For the text-containing cell, return its midpoint in (X, Y) coordinate format. 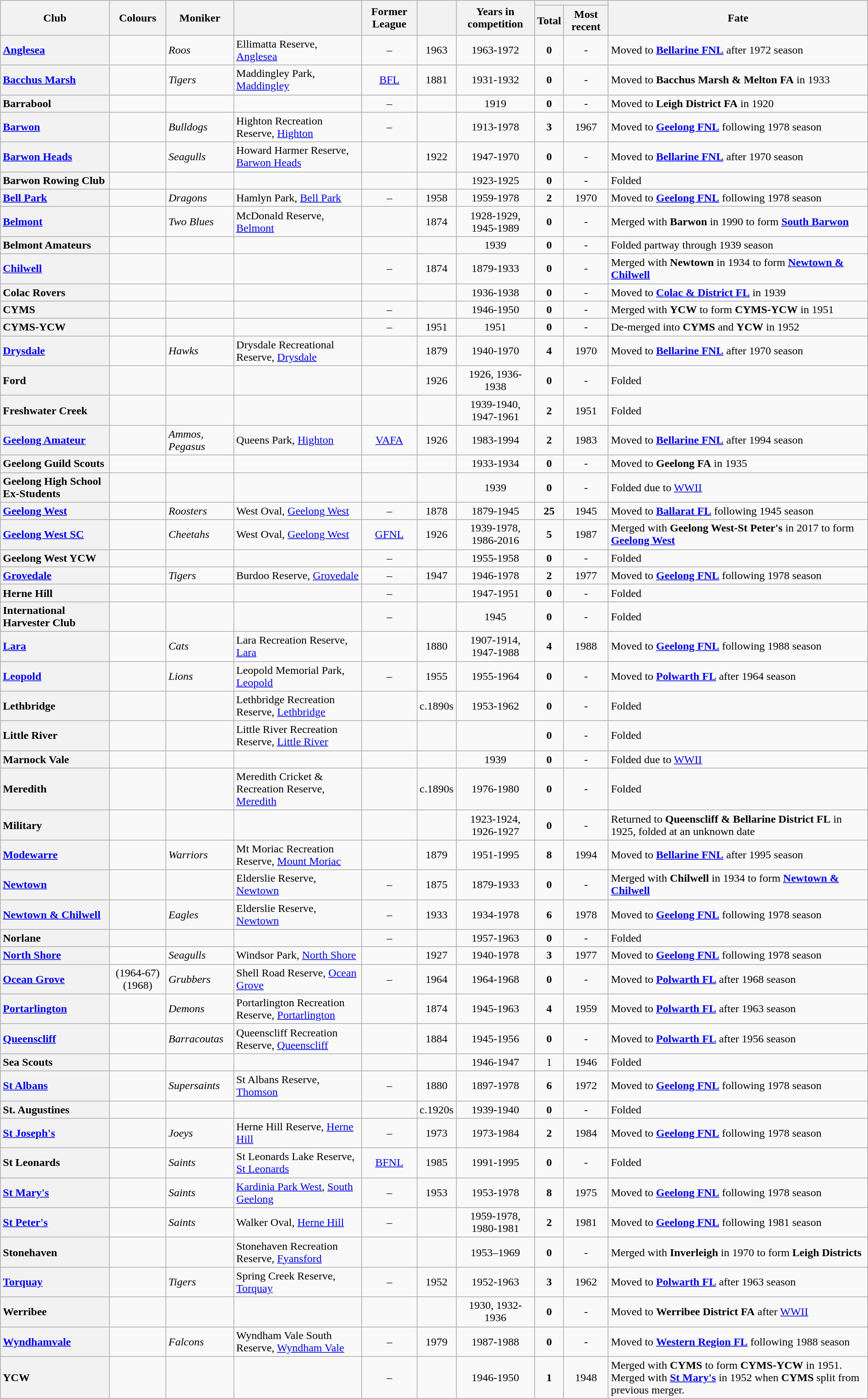
Norlane (55, 938)
Little River Recreation Reserve, Little River (298, 736)
BFL (389, 80)
Merged with CYMS to form CYMS-YCW in 1951. Merged with St Mary's in 1952 when CYMS split from previous merger. (738, 1377)
Freshwater Creek (55, 410)
Merged with Chilwell in 1934 to form Newtown & Chilwell (738, 884)
1987 (586, 535)
Moved to Bellarine FNL after 1994 season (738, 440)
1927 (437, 955)
Little River (55, 736)
Marnock Vale (55, 759)
Belmont (55, 222)
Sea Scouts (55, 1062)
Anglesea (55, 50)
Moved to Leigh District FA in 1920 (738, 103)
Lara (55, 646)
Moved to Bacchus Marsh & Melton FA in 1933 (738, 80)
Years in competition (495, 18)
McDonald Reserve, Belmont (298, 222)
Leopold (55, 676)
Stonehaven Recreation Reserve, Fyansford (298, 1253)
Ammos, Pegasus (200, 440)
Drysdale (55, 351)
1959-1978, 1980-1981 (495, 1222)
St Peter's (55, 1222)
Moved to Geelong FNL following 1988 season (738, 646)
Stonehaven (55, 1253)
Cats (200, 646)
1926, 1936-1938 (495, 381)
Belmont Amateurs (55, 245)
Moved to Geelong FNL following 1981 season (738, 1222)
1953-1962 (495, 706)
1945-1956 (495, 1038)
1945-1963 (495, 1009)
Moved to Geelong FA in 1935 (738, 464)
1958 (437, 198)
1884 (437, 1038)
Torquay (55, 1282)
25 (549, 511)
Walker Oval, Herne Hill (298, 1222)
Bell Park (55, 198)
Mt Moriac Recreation Reserve, Mount Moriac (298, 855)
Moved to Polwarth FL after 1956 season (738, 1038)
Barracoutas (200, 1038)
Chilwell (55, 268)
Newtown & Chilwell (55, 915)
1979 (437, 1341)
1976-1980 (495, 789)
Supersaints (200, 1086)
1947-1970 (495, 157)
St Albans Reserve, Thomson (298, 1086)
1967 (586, 127)
Warriors (200, 855)
Moved to Polwarth FL after 1964 season (738, 676)
St Leonards Lake Reserve, St Leonards (298, 1163)
Folded partway through 1939 season (738, 245)
Windsor Park, North Shore (298, 955)
1984 (586, 1133)
Moniker (200, 18)
Howard Harmer Reserve, Barwon Heads (298, 157)
Wyndhamvale (55, 1341)
Moved to Polwarth FL after 1968 season (738, 979)
1955 (437, 676)
Colours (138, 18)
Demons (200, 1009)
1972 (586, 1086)
1939-1978, 1986-2016 (495, 535)
YCW (55, 1377)
1934-1978 (495, 915)
Moved to Bellarine FNL after 1972 season (738, 50)
1907-1914, 1947-1988 (495, 646)
Merged with Newtown in 1934 to form Newtown & Chilwell (738, 268)
BFNL (389, 1163)
1933 (437, 915)
Roos (200, 50)
Queenscliff (55, 1038)
1940-1978 (495, 955)
Bulldogs (200, 127)
Most recent (586, 20)
1931-1932 (495, 80)
1952-1963 (495, 1282)
1959 (586, 1009)
1923-1925 (495, 180)
1991-1995 (495, 1163)
1913-1978 (495, 127)
St Mary's (55, 1193)
1881 (437, 80)
Club (55, 18)
Herne Hill (55, 593)
1923-1924, 1926-1927 (495, 825)
Burdoo Reserve, Grovedale (298, 575)
Kardinia Park West, South Geelong (298, 1193)
Geelong West SC (55, 535)
Ellimatta Reserve, Anglesea (298, 50)
1948 (586, 1377)
1994 (586, 855)
1955-1958 (495, 558)
Drysdale Recreational Reserve, Drysdale (298, 351)
Geelong West YCW (55, 558)
Hamlyn Park, Bell Park (298, 198)
c.1920s (437, 1109)
St Albans (55, 1086)
1963-1972 (495, 50)
1964-1968 (495, 979)
Shell Road Reserve, Ocean Grove (298, 979)
Total (549, 20)
Highton Recreation Reserve, Highton (298, 127)
Roosters (200, 511)
Herne Hill Reserve, Herne Hill (298, 1133)
Ocean Grove (55, 979)
1930, 1932-1936 (495, 1312)
1959-1978 (495, 198)
Moved to Western Region FL following 1988 season (738, 1341)
Merged with Inverleigh in 1970 to form Leigh Districts (738, 1253)
Grovedale (55, 575)
Two Blues (200, 222)
Dragons (200, 198)
Spring Creek Reserve, Torquay (298, 1282)
Queens Park, Highton (298, 440)
5 (549, 535)
Merged with YCW to form CYMS-YCW in 1951 (738, 310)
1939-1940, 1947-1961 (495, 410)
Maddingley Park, Maddingley (298, 80)
Wyndham Vale South Reserve, Wyndham Vale (298, 1341)
1983 (586, 440)
1957-1963 (495, 938)
1919 (495, 103)
1897-1978 (495, 1086)
1955-1964 (495, 676)
1978 (586, 915)
Returned to Queenscliff & Bellarine District FL in 1925, folded at an unknown date (738, 825)
1878 (437, 511)
1964 (437, 979)
Meredith (55, 789)
1985 (437, 1163)
Fate (738, 18)
Lethbridge (55, 706)
CYMS (55, 310)
Moved to Ballarat FL following 1945 season (738, 511)
1947-1951 (495, 593)
Merged with Barwon in 1990 to form South Barwon (738, 222)
Newtown (55, 884)
Barrabool (55, 103)
(1964-67)(1968) (138, 979)
Lara Recreation Reserve, Lara (298, 646)
Joeys (200, 1133)
1953 (437, 1193)
1875 (437, 884)
1928-1929, 1945-1989 (495, 222)
1946-1947 (495, 1062)
De-merged into CYMS and YCW in 1952 (738, 327)
Werribee (55, 1312)
Barwon Rowing Club (55, 180)
Portarlington (55, 1009)
Former League (389, 18)
Barwon (55, 127)
Leopold Memorial Park, Leopold (298, 676)
1988 (586, 646)
Military (55, 825)
Lions (200, 676)
Modewarre (55, 855)
St. Augustines (55, 1109)
Moved to Werribee District FA after WWII (738, 1312)
1940-1970 (495, 351)
Bacchus Marsh (55, 80)
Barwon Heads (55, 157)
1947 (437, 575)
1951-1995 (495, 855)
St Leonards (55, 1163)
Grubbers (200, 979)
Geelong Amateur (55, 440)
Moved to Bellarine FNL after 1995 season (738, 855)
1946-1978 (495, 575)
1983-1994 (495, 440)
1973 (437, 1133)
1963 (437, 50)
Falcons (200, 1341)
Merged with Geelong West-St Peter's in 2017 to form Geelong West (738, 535)
GFNL (389, 535)
1922 (437, 157)
St Joseph's (55, 1133)
1953-1978 (495, 1193)
Colac Rovers (55, 293)
North Shore (55, 955)
1936-1938 (495, 293)
Portarlington Recreation Reserve, Portarlington (298, 1009)
1946 (586, 1062)
VAFA (389, 440)
Geelong West (55, 511)
1973-1984 (495, 1133)
1939-1940 (495, 1109)
Lethbridge Recreation Reserve, Lethbridge (298, 706)
Meredith Cricket & Recreation Reserve, Meredith (298, 789)
Hawks (200, 351)
1879-1945 (495, 511)
1975 (586, 1193)
1962 (586, 1282)
Ford (55, 381)
Geelong High School Ex-Students (55, 487)
Queenscliff Recreation Reserve, Queenscliff (298, 1038)
1953–1969 (495, 1253)
1987-1988 (495, 1341)
CYMS-YCW (55, 327)
1981 (586, 1222)
1952 (437, 1282)
Moved to Colac & District FL in 1939 (738, 293)
International Harvester Club (55, 616)
Geelong Guild Scouts (55, 464)
1933-1934 (495, 464)
Cheetahs (200, 535)
Eagles (200, 915)
